Scan for the cell matching the given text and deliver its (x, y) coordinate at center. 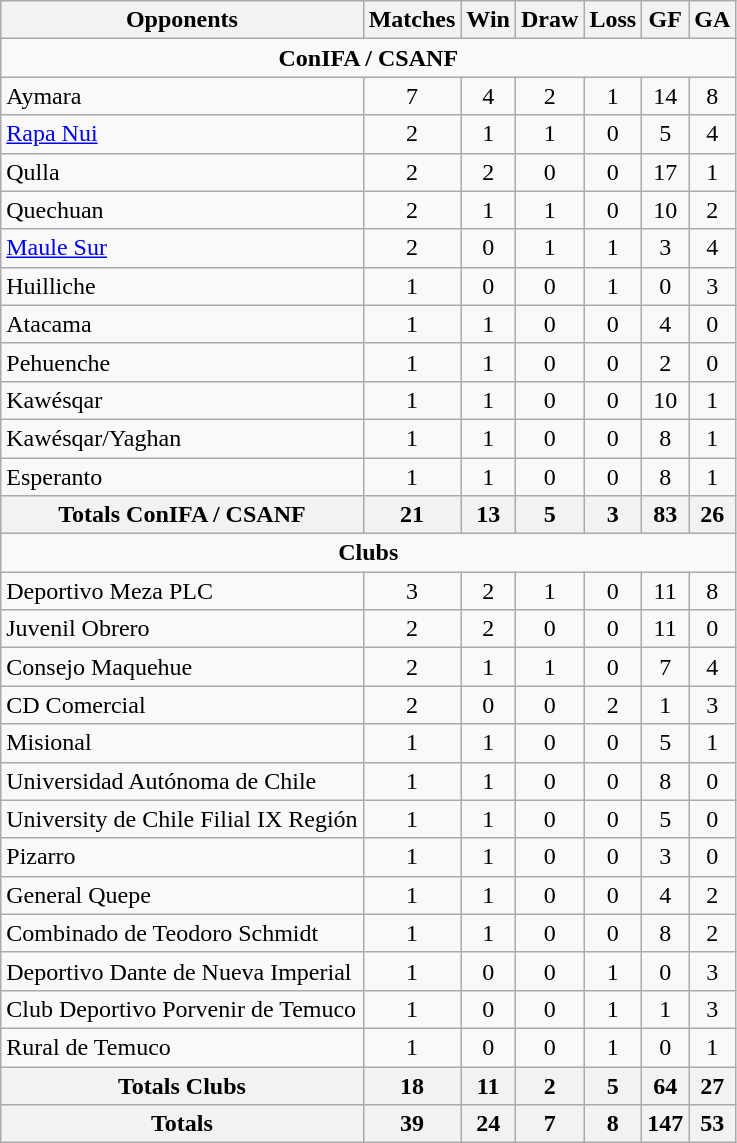
Atacama (182, 324)
CD Comercial (182, 705)
24 (488, 1124)
General Quepe (182, 895)
27 (712, 1085)
Deportivo Dante de Nueva Imperial (182, 971)
Combinado de Teodoro Schmidt (182, 933)
39 (412, 1124)
Qulla (182, 172)
Loss (613, 20)
University de Chile Filial IX Región (182, 819)
26 (712, 515)
Rapa Nui (182, 134)
Quechuan (182, 210)
Huilliche (182, 286)
Rural de Temuco (182, 1047)
Win (488, 20)
83 (666, 515)
Kawésqar/Yaghan (182, 438)
Totals Clubs (182, 1085)
Totals (182, 1124)
53 (712, 1124)
Totals ConIFA / CSANF (182, 515)
Draw (549, 20)
Universidad Autónoma de Chile (182, 781)
Club Deportivo Porvenir de Temuco (182, 1009)
GA (712, 20)
Matches (412, 20)
Pehuenche (182, 362)
Juvenil Obrero (182, 629)
21 (412, 515)
Misional (182, 743)
ConIFA / CSANF (368, 58)
Aymara (182, 96)
Consejo Maquehue (182, 667)
64 (666, 1085)
Deportivo Meza PLC (182, 591)
Pizarro (182, 857)
13 (488, 515)
147 (666, 1124)
14 (666, 96)
GF (666, 20)
Opponents (182, 20)
Kawésqar (182, 400)
18 (412, 1085)
17 (666, 172)
Maule Sur (182, 248)
Clubs (368, 553)
Esperanto (182, 477)
